Extract the (X, Y) coordinate from the center of the cell holding the provided text.  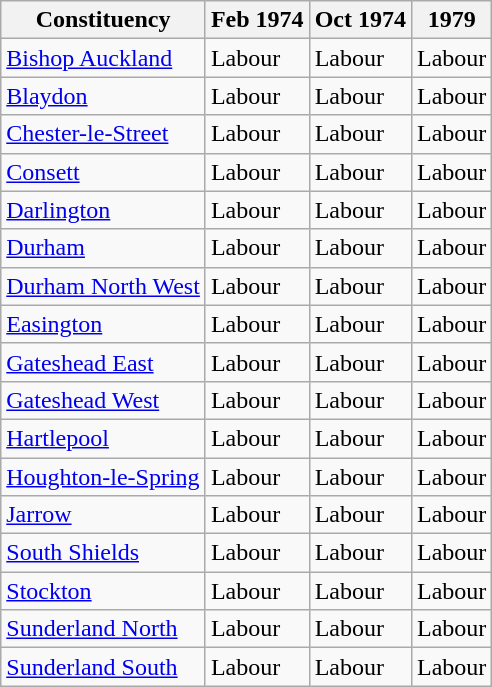
Easington (104, 324)
Houghton-le-Spring (104, 477)
South Shields (104, 553)
Hartlepool (104, 438)
Sunderland North (104, 629)
Gateshead West (104, 400)
Bishop Auckland (104, 58)
Oct 1974 (360, 20)
Feb 1974 (257, 20)
Jarrow (104, 515)
Constituency (104, 20)
Sunderland South (104, 667)
1979 (452, 20)
Consett (104, 172)
Gateshead East (104, 362)
Blaydon (104, 96)
Durham North West (104, 286)
Durham (104, 248)
Stockton (104, 591)
Chester-le-Street (104, 134)
Darlington (104, 210)
